From the cell containing the given text, extract its center point as (x, y) coordinate. 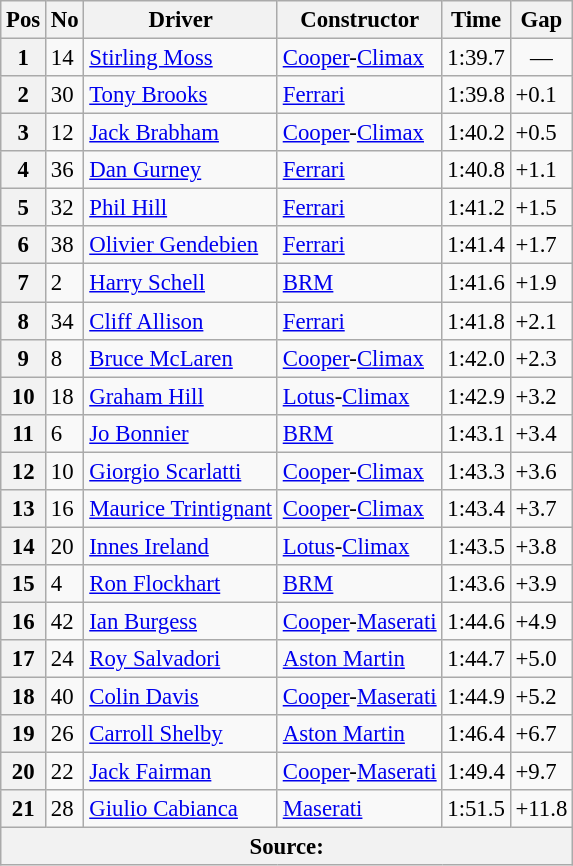
Ian Burgess (180, 621)
Carroll Shelby (180, 734)
21 (24, 809)
1:44.7 (476, 659)
1:44.9 (476, 697)
+1.1 (541, 170)
Tony Brooks (180, 95)
Jack Brabham (180, 133)
Constructor (360, 20)
Driver (180, 20)
+1.7 (541, 245)
Dan Gurney (180, 170)
Pos (24, 20)
1:41.8 (476, 321)
Innes Ireland (180, 546)
Time (476, 20)
+0.5 (541, 133)
1:46.4 (476, 734)
22 (65, 772)
1:41.4 (476, 245)
Phil Hill (180, 208)
1:51.5 (476, 809)
1 (24, 58)
Maurice Trintignant (180, 509)
38 (65, 245)
1:43.1 (476, 433)
1:40.8 (476, 170)
+1.5 (541, 208)
Jo Bonnier (180, 433)
1:42.9 (476, 396)
Maserati (360, 809)
24 (65, 659)
+4.9 (541, 621)
1:42.0 (476, 358)
1:49.4 (476, 772)
1:44.6 (476, 621)
30 (65, 95)
+1.9 (541, 283)
42 (65, 621)
Harry Schell (180, 283)
+3.8 (541, 546)
1:39.7 (476, 58)
No (65, 20)
+3.9 (541, 584)
1:43.6 (476, 584)
1:43.4 (476, 509)
36 (65, 170)
+2.1 (541, 321)
32 (65, 208)
1:39.8 (476, 95)
+11.8 (541, 809)
40 (65, 697)
+3.6 (541, 471)
Graham Hill (180, 396)
Giulio Cabianca (180, 809)
34 (65, 321)
Stirling Moss (180, 58)
Bruce McLaren (180, 358)
+3.7 (541, 509)
28 (65, 809)
13 (24, 509)
+3.2 (541, 396)
+3.4 (541, 433)
Cliff Allison (180, 321)
+6.7 (541, 734)
— (541, 58)
1:43.3 (476, 471)
1:40.2 (476, 133)
11 (24, 433)
Jack Fairman (180, 772)
+5.0 (541, 659)
Ron Flockhart (180, 584)
9 (24, 358)
1:43.5 (476, 546)
19 (24, 734)
5 (24, 208)
Olivier Gendebien (180, 245)
15 (24, 584)
Gap (541, 20)
+0.1 (541, 95)
7 (24, 283)
Source: (287, 847)
+2.3 (541, 358)
+9.7 (541, 772)
17 (24, 659)
1:41.2 (476, 208)
26 (65, 734)
3 (24, 133)
Roy Salvadori (180, 659)
Giorgio Scarlatti (180, 471)
Colin Davis (180, 697)
+5.2 (541, 697)
1:41.6 (476, 283)
